Determine the [x, y] coordinate at the center of the cell enclosing the given text.  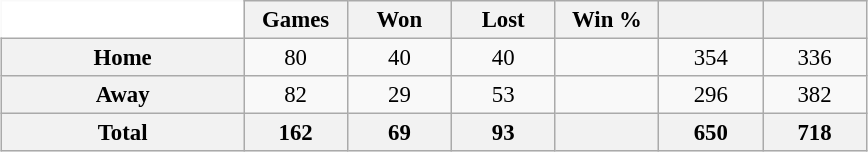
718 [815, 133]
93 [503, 133]
296 [711, 95]
Win % [607, 20]
336 [815, 57]
650 [711, 133]
382 [815, 95]
Lost [503, 20]
69 [399, 133]
Total [123, 133]
354 [711, 57]
82 [296, 95]
29 [399, 95]
53 [503, 95]
Won [399, 20]
80 [296, 57]
Home [123, 57]
162 [296, 133]
Away [123, 95]
Games [296, 20]
